For the text-containing cell, return its midpoint in (x, y) coordinate format. 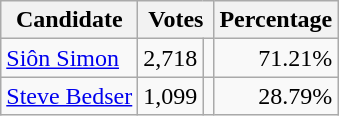
Steve Bedser (70, 96)
Votes (176, 20)
71.21% (276, 58)
2,718 (170, 58)
Candidate (70, 20)
Percentage (276, 20)
28.79% (276, 96)
Siôn Simon (70, 58)
1,099 (170, 96)
